Provide the (X, Y) coordinate of the cell's center where the given text is located.  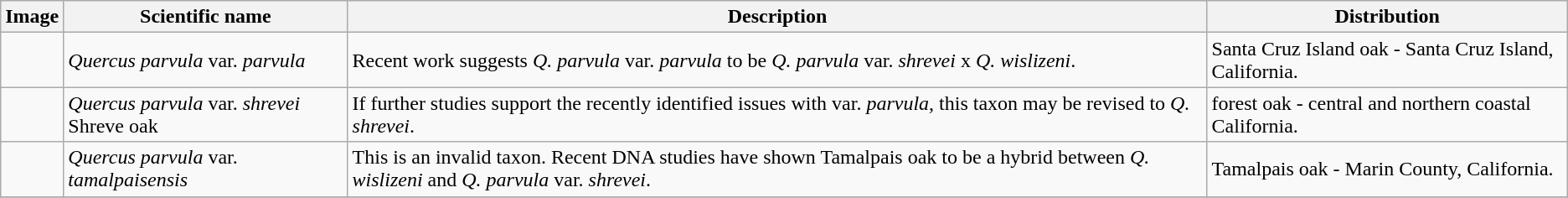
If further studies support the recently identified issues with var. parvula, this taxon may be revised to Q. shrevei. (777, 114)
Description (777, 17)
forest oak - central and northern coastal California. (1387, 114)
Quercus parvula var. shrevei Shreve oak (206, 114)
Quercus parvula var. tamalpaisensis (206, 169)
Tamalpais oak - Marin County, California. (1387, 169)
Santa Cruz Island oak - Santa Cruz Island, California. (1387, 60)
Distribution (1387, 17)
Scientific name (206, 17)
Recent work suggests Q. parvula var. parvula to be Q. parvula var. shrevei x Q. wislizeni. (777, 60)
Image (32, 17)
This is an invalid taxon. Recent DNA studies have shown Tamalpais oak to be a hybrid between Q. wislizeni and Q. parvula var. shrevei. (777, 169)
Quercus parvula var. parvula (206, 60)
